Detect which cell encompasses the target text, then output its [X, Y] center coordinate. 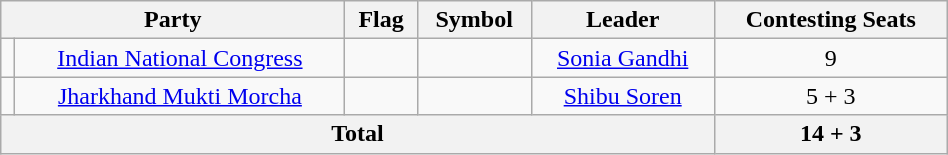
9 [830, 58]
Shibu Soren [622, 96]
Flag [382, 20]
Sonia Gandhi [622, 58]
Total [358, 134]
14 + 3 [830, 134]
Indian National Congress [180, 58]
Party [173, 20]
Leader [622, 20]
5 + 3 [830, 96]
Contesting Seats [830, 20]
Symbol [474, 20]
Jharkhand Mukti Morcha [180, 96]
